Search for the cell housing the specified text and yield its (x, y) center coordinate. 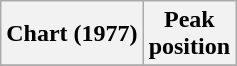
Chart (1977) (72, 34)
Peakposition (189, 34)
